From the cell containing the given text, extract its center point as [X, Y] coordinate. 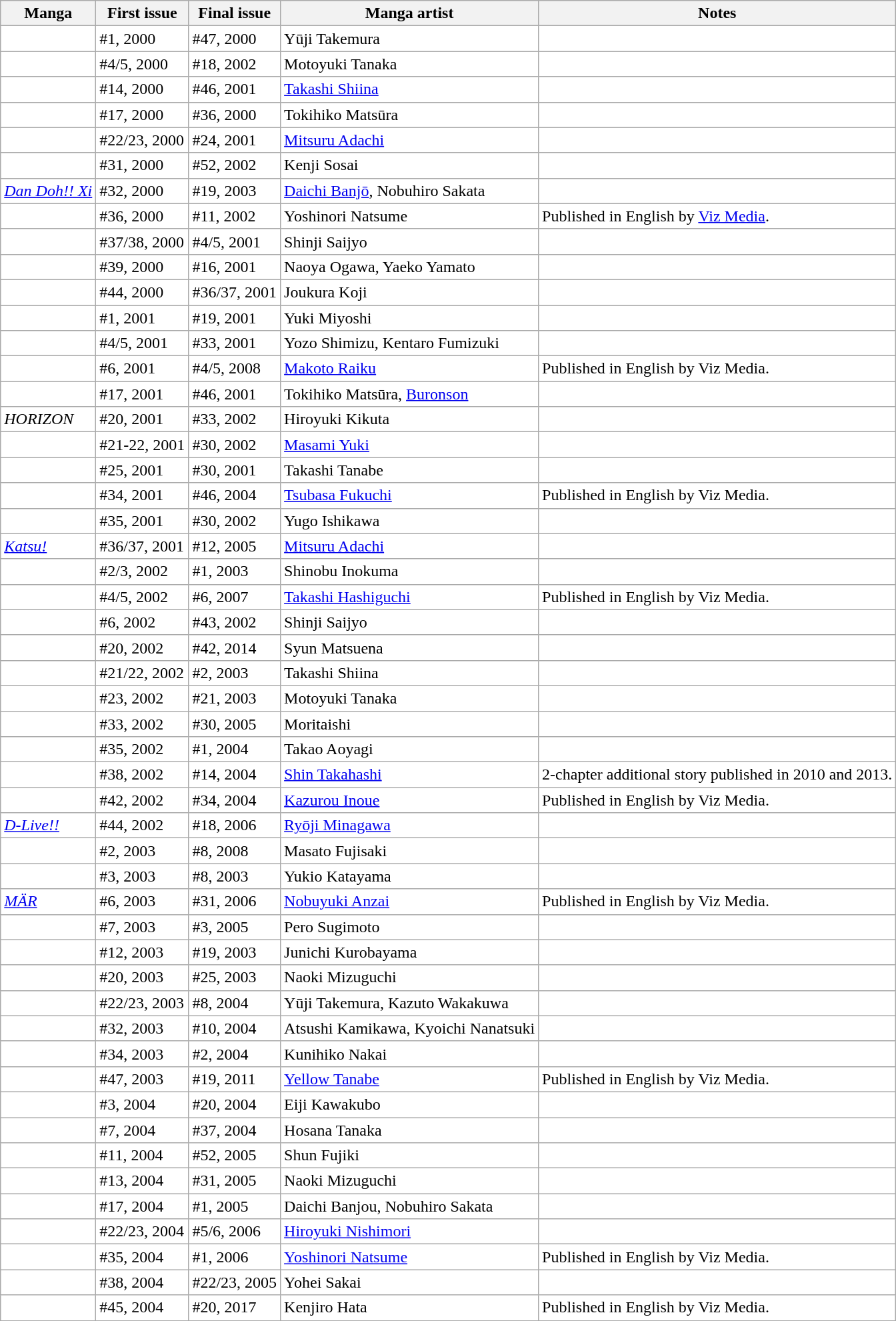
#22/23, 2000 [143, 140]
#11, 2004 [143, 1156]
Shinobu Inokuma [409, 571]
Moritaishi [409, 724]
Kazurou Inoue [409, 800]
#47, 2000 [235, 39]
#37, 2004 [235, 1130]
#19, 2001 [235, 318]
#42, 2014 [235, 647]
Yohei Sakai [409, 1282]
Joukura Koji [409, 292]
#4/5, 2002 [143, 597]
#3, 2005 [235, 927]
#7, 2003 [143, 927]
Shun Fujiki [409, 1156]
Tsubasa Fukuchi [409, 495]
#43, 2002 [235, 622]
MÄR [48, 902]
#1, 2004 [235, 750]
#22/23, 2005 [235, 1282]
Hiroyuki Kikuta [409, 419]
#30, 2005 [235, 724]
#45, 2004 [143, 1308]
#3, 2003 [143, 876]
Masami Yuki [409, 445]
Yugo Ishikawa [409, 521]
#17, 2000 [143, 115]
#38, 2004 [143, 1282]
Tokihiko Matsūra, Buronson [409, 394]
#12, 2003 [143, 952]
#20, 2003 [143, 978]
Kenji Sosai [409, 165]
Daichi Banjou, Nobuhiro Sakata [409, 1206]
Hosana Tanaka [409, 1130]
Yozo Shimizu, Kentaro Fumizuki [409, 343]
#21/22, 2002 [143, 673]
#19, 2011 [235, 1079]
#6, 2003 [143, 902]
#12, 2005 [235, 546]
Takashi Hashiguchi [409, 597]
Yūji Takemura [409, 39]
#4/5, 2008 [235, 369]
Nobuyuki Anzai [409, 902]
Naoya Ogawa, Yaeko Yamato [409, 267]
#5/6, 2006 [235, 1232]
Hiroyuki Nishimori [409, 1232]
#11, 2002 [235, 216]
HORIZON [48, 419]
#52, 2002 [235, 165]
Manga artist [409, 13]
#30, 2001 [235, 470]
#33, 2001 [235, 343]
Daichi Banjō, Nobuhiro Sakata [409, 191]
#4/5, 2000 [143, 64]
#38, 2002 [143, 775]
#2/3, 2002 [143, 571]
2-chapter additional story published in 2010 and 2013. [717, 775]
#16, 2001 [235, 267]
#44, 2002 [143, 826]
#32, 2003 [143, 1028]
#37/38, 2000 [143, 241]
Katsu! [48, 546]
Kenjiro Hata [409, 1308]
#35, 2002 [143, 750]
Kunihiko Nakai [409, 1054]
#1, 2000 [143, 39]
#6, 2007 [235, 597]
#25, 2003 [235, 978]
#17, 2001 [143, 394]
#10, 2004 [235, 1028]
#22/23, 2003 [143, 1003]
Pero Sugimoto [409, 927]
#14, 2004 [235, 775]
Yukio Katayama [409, 876]
#44, 2000 [143, 292]
#34, 2004 [235, 800]
#34, 2001 [143, 495]
#14, 2000 [143, 89]
#18, 2002 [235, 64]
#21, 2003 [235, 698]
#3, 2004 [143, 1104]
#46, 2004 [235, 495]
Yūji Takemura, Kazuto Wakakuwa [409, 1003]
#23, 2002 [143, 698]
#31, 2000 [143, 165]
Manga [48, 13]
#25, 2001 [143, 470]
Takashi Tanabe [409, 470]
Yellow Tanabe [409, 1079]
D-Live!! [48, 826]
#1, 2001 [143, 318]
Masato Fujisaki [409, 851]
#22/23, 2004 [143, 1232]
#31, 2006 [235, 902]
Syun Matsuena [409, 647]
#6, 2001 [143, 369]
#20, 2004 [235, 1104]
#13, 2004 [143, 1181]
#20, 2002 [143, 647]
#8, 2003 [235, 876]
#8, 2004 [235, 1003]
Shin Takahashi [409, 775]
Ryōji Minagawa [409, 826]
#6, 2002 [143, 622]
#7, 2004 [143, 1130]
Makoto Raiku [409, 369]
Notes [717, 13]
Tokihiko Matsūra [409, 115]
#20, 2017 [235, 1308]
First issue [143, 13]
#18, 2006 [235, 826]
#8, 2008 [235, 851]
Yuki Miyoshi [409, 318]
#17, 2004 [143, 1206]
#47, 2003 [143, 1079]
Dan Doh!! Xi [48, 191]
#52, 2005 [235, 1156]
Takao Aoyagi [409, 750]
#34, 2003 [143, 1054]
Junichi Kurobayama [409, 952]
#24, 2001 [235, 140]
#1, 2003 [235, 571]
#31, 2005 [235, 1181]
Eiji Kawakubo [409, 1104]
#42, 2002 [143, 800]
#1, 2006 [235, 1257]
#35, 2004 [143, 1257]
#32, 2000 [143, 191]
Atsushi Kamikawa, Kyoichi Nanatsuki [409, 1028]
#1, 2005 [235, 1206]
#35, 2001 [143, 521]
Final issue [235, 13]
#2, 2004 [235, 1054]
#21-22, 2001 [143, 445]
#39, 2000 [143, 267]
#20, 2001 [143, 419]
